Search for the cell housing the specified text and yield its [x, y] center coordinate. 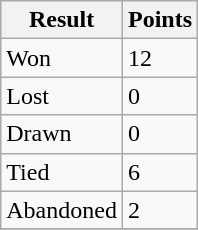
Drawn [62, 134]
Lost [62, 96]
Won [62, 58]
6 [160, 172]
Abandoned [62, 210]
2 [160, 210]
Result [62, 20]
Tied [62, 172]
Points [160, 20]
12 [160, 58]
